Find where the given text appears and provide that cell's center as (X, Y) coordinate. 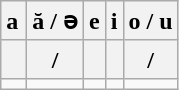
e (95, 21)
ă / ǝ (56, 21)
o / u (150, 21)
i (114, 21)
a (14, 21)
